Determine the (X, Y) coordinate at the center of the cell enclosing the given text.  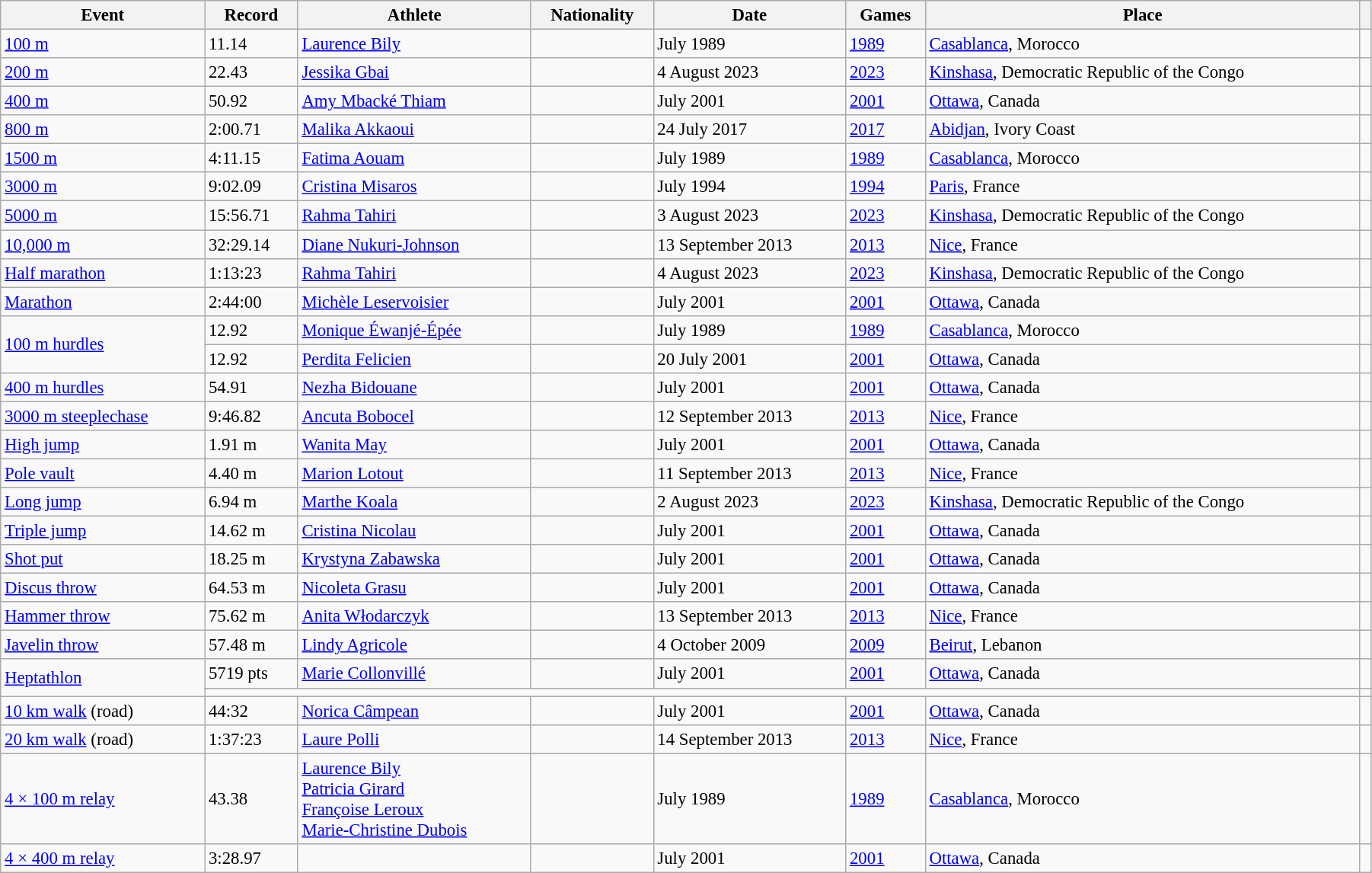
1.91 m (251, 445)
4 October 2009 (749, 645)
4:11.15 (251, 158)
Anita Włodarczyk (414, 616)
High jump (103, 445)
Diane Nukuri-Johnson (414, 245)
Nicoleta Grasu (414, 588)
3000 m steeplechase (103, 416)
10 km walk (road) (103, 711)
Cristina Misaros (414, 187)
3 August 2023 (749, 216)
14.62 m (251, 531)
Date (749, 15)
Fatima Aouam (414, 158)
Laurence BilyPatricia GirardFrançoise LerouxMarie-Christine Dubois (414, 798)
3000 m (103, 187)
64.53 m (251, 588)
6.94 m (251, 502)
200 m (103, 72)
50.92 (251, 101)
Record (251, 15)
4 × 100 m relay (103, 798)
Michèle Leservoisier (414, 302)
14 September 2013 (749, 739)
Triple jump (103, 531)
11.14 (251, 44)
Place (1142, 15)
Laure Polli (414, 739)
2017 (885, 130)
32:29.14 (251, 245)
Marathon (103, 302)
Amy Mbacké Thiam (414, 101)
Marthe Koala (414, 502)
Discus throw (103, 588)
1:13:23 (251, 273)
Monique Éwanjé-Épée (414, 330)
Nezha Bidouane (414, 388)
3:28.97 (251, 859)
10,000 m (103, 245)
Marion Lotout (414, 473)
2:44:00 (251, 302)
Krystyna Zabawska (414, 559)
Shot put (103, 559)
100 m hurdles (103, 344)
100 m (103, 44)
Heptathlon (103, 678)
Ancuta Bobocel (414, 416)
Hammer throw (103, 616)
Lindy Agricole (414, 645)
11 September 2013 (749, 473)
2 August 2023 (749, 502)
Laurence Bily (414, 44)
July 1994 (749, 187)
54.91 (251, 388)
1:37:23 (251, 739)
2009 (885, 645)
Cristina Nicolau (414, 531)
Nationality (592, 15)
22.43 (251, 72)
75.62 m (251, 616)
Wanita May (414, 445)
1500 m (103, 158)
Half marathon (103, 273)
Jessika Gbai (414, 72)
57.48 m (251, 645)
5719 pts (251, 674)
Abidjan, Ivory Coast (1142, 130)
Malika Akkaoui (414, 130)
5000 m (103, 216)
20 km walk (road) (103, 739)
9:46.82 (251, 416)
Long jump (103, 502)
Marie Collonvillé (414, 674)
400 m hurdles (103, 388)
Norica Câmpean (414, 711)
400 m (103, 101)
2:00.71 (251, 130)
9:02.09 (251, 187)
15:56.71 (251, 216)
Event (103, 15)
18.25 m (251, 559)
20 July 2001 (749, 359)
44:32 (251, 711)
Athlete (414, 15)
800 m (103, 130)
Pole vault (103, 473)
24 July 2017 (749, 130)
Beirut, Lebanon (1142, 645)
Perdita Felicien (414, 359)
12 September 2013 (749, 416)
43.38 (251, 798)
4 × 400 m relay (103, 859)
4.40 m (251, 473)
Games (885, 15)
Paris, France (1142, 187)
Javelin throw (103, 645)
1994 (885, 187)
